From the cell containing the given text, extract its center point as (X, Y) coordinate. 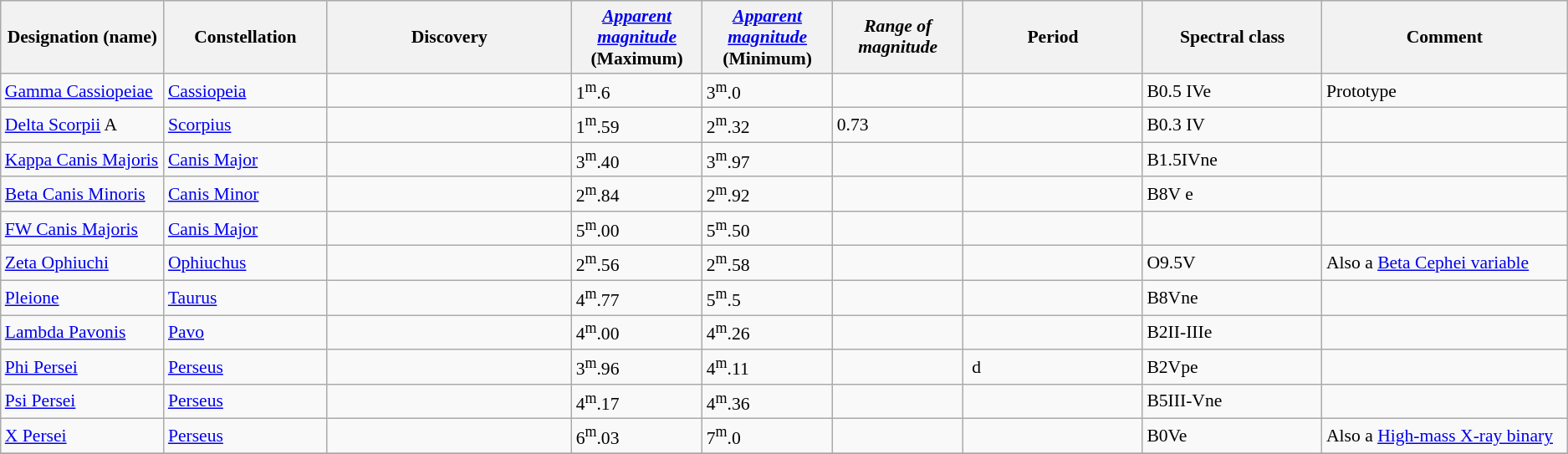
Cassiopeia (246, 90)
4m.17 (637, 401)
Beta Canis Minoris (82, 194)
Discovery (450, 37)
Period (1054, 37)
Spectral class (1233, 37)
5m.50 (768, 229)
Designation (name) (82, 37)
4m.11 (768, 366)
Also a Beta Cephei variable (1445, 263)
Constellation (246, 37)
Kappa Canis Majoris (82, 159)
2m.32 (768, 125)
2m.56 (637, 263)
Gamma Cassiopeiae (82, 90)
2m.92 (768, 194)
d (1054, 366)
5m.5 (768, 298)
2m.58 (768, 263)
1m.6 (637, 90)
B2II-IIIe (1233, 333)
3m.0 (768, 90)
B0.5 IVe (1233, 90)
Psi Persei (82, 401)
Prototype (1445, 90)
1m.59 (637, 125)
Also a High-mass X-ray binary (1445, 436)
B2Vpe (1233, 366)
4m.36 (768, 401)
Taurus (246, 298)
4m.26 (768, 333)
3m.40 (637, 159)
Pavo (246, 333)
B8V e (1233, 194)
4m.77 (637, 298)
Apparent magnitude (Minimum) (768, 37)
Phi Persei (82, 366)
Zeta Ophiuchi (82, 263)
Apparent magnitude (Maximum) (637, 37)
B0.3 IV (1233, 125)
Canis Minor (246, 194)
Comment (1445, 37)
B0Ve (1233, 436)
Range of magnitude (898, 37)
4m.00 (637, 333)
X Persei (82, 436)
7m.0 (768, 436)
Lambda Pavonis (82, 333)
6m.03 (637, 436)
3m.97 (768, 159)
Ophiuchus (246, 263)
B5III-Vne (1233, 401)
O9.5V (1233, 263)
B1.5IVne (1233, 159)
Scorpius (246, 125)
2m.84 (637, 194)
0.73 (898, 125)
3m.96 (637, 366)
Delta Scorpii A (82, 125)
5m.00 (637, 229)
FW Canis Majoris (82, 229)
Pleione (82, 298)
B8Vne (1233, 298)
